Provide the (X, Y) coordinate of the cell's center where the given text is located.  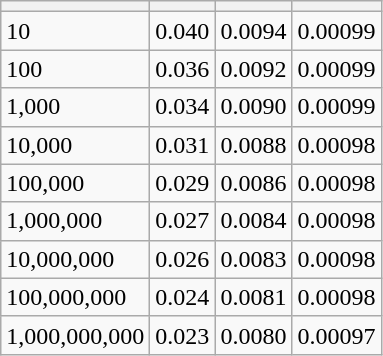
0.0088 (254, 145)
0.0080 (254, 335)
0.031 (182, 145)
100 (76, 69)
0.0086 (254, 183)
0.0083 (254, 259)
0.027 (182, 221)
100,000,000 (76, 297)
0.0081 (254, 297)
0.0092 (254, 69)
0.0090 (254, 107)
0.036 (182, 69)
10 (76, 31)
1,000,000 (76, 221)
1,000,000,000 (76, 335)
1,000 (76, 107)
0.0084 (254, 221)
0.0094 (254, 31)
0.00097 (336, 335)
0.029 (182, 183)
0.024 (182, 297)
10,000 (76, 145)
0.040 (182, 31)
10,000,000 (76, 259)
0.023 (182, 335)
100,000 (76, 183)
0.034 (182, 107)
0.026 (182, 259)
